Pinpoint the cell where the given text exists, returning its (X, Y) midpoint coordinate. 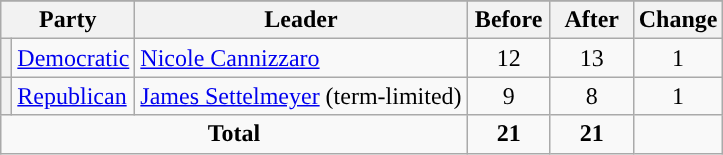
13 (592, 58)
James Settelmeyer (term-limited) (301, 96)
9 (508, 96)
Before (508, 20)
Total (234, 134)
After (592, 20)
8 (592, 96)
Republican (74, 96)
12 (508, 58)
Party (68, 20)
Nicole Cannizzaro (301, 58)
Change (678, 20)
Leader (301, 20)
Democratic (74, 58)
